Pinpoint the cell where the given text exists, returning its (x, y) midpoint coordinate. 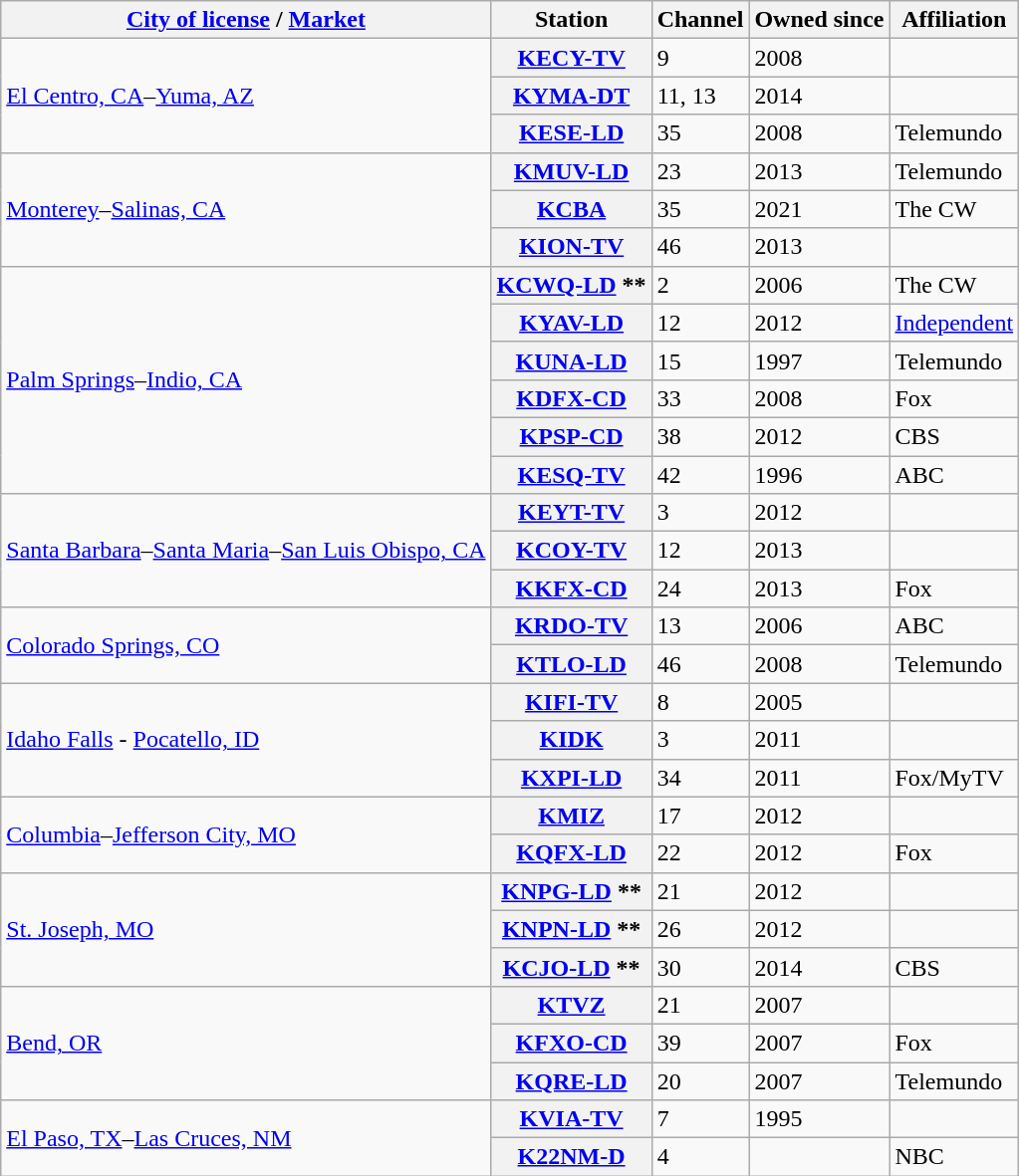
KRDO-TV (572, 626)
El Centro, CA–Yuma, AZ (246, 96)
KMIZ (572, 816)
KDFX-CD (572, 398)
1997 (819, 360)
NBC (954, 1157)
KCJO-LD ** (572, 967)
1995 (819, 1119)
KTVZ (572, 1005)
KECY-TV (572, 58)
KPSP-CD (572, 436)
KCWQ-LD ** (572, 285)
KNPN-LD ** (572, 929)
17 (700, 816)
Station (572, 20)
1996 (819, 475)
KFXO-CD (572, 1043)
Affiliation (954, 20)
11, 13 (700, 96)
KYAV-LD (572, 323)
Columbia–Jefferson City, MO (246, 834)
15 (700, 360)
Channel (700, 20)
Independent (954, 323)
20 (700, 1080)
Fox/MyTV (954, 778)
22 (700, 853)
Colorado Springs, CO (246, 645)
2005 (819, 702)
38 (700, 436)
K22NM-D (572, 1157)
KIDK (572, 740)
Idaho Falls - Pocatello, ID (246, 740)
KYMA-DT (572, 96)
13 (700, 626)
9 (700, 58)
KUNA-LD (572, 360)
KEYT-TV (572, 513)
City of license / Market (246, 20)
23 (700, 171)
KMUV-LD (572, 171)
KQFX-LD (572, 853)
KTLO-LD (572, 664)
Palm Springs–Indio, CA (246, 379)
St. Joseph, MO (246, 929)
2 (700, 285)
30 (700, 967)
2021 (819, 209)
33 (700, 398)
Monterey–Salinas, CA (246, 209)
Owned since (819, 20)
KXPI-LD (572, 778)
KESE-LD (572, 133)
7 (700, 1119)
4 (700, 1157)
KNPG-LD ** (572, 891)
KCBA (572, 209)
Santa Barbara–Santa Maria–San Luis Obispo, CA (246, 551)
KESQ-TV (572, 475)
24 (700, 588)
34 (700, 778)
KIFI-TV (572, 702)
26 (700, 929)
Bend, OR (246, 1043)
KION-TV (572, 247)
El Paso, TX–Las Cruces, NM (246, 1138)
8 (700, 702)
KKFX-CD (572, 588)
42 (700, 475)
KVIA-TV (572, 1119)
KCOY-TV (572, 551)
KQRE-LD (572, 1080)
39 (700, 1043)
